Capture the cell that displays the provided text and extract its [x, y] central coordinate. 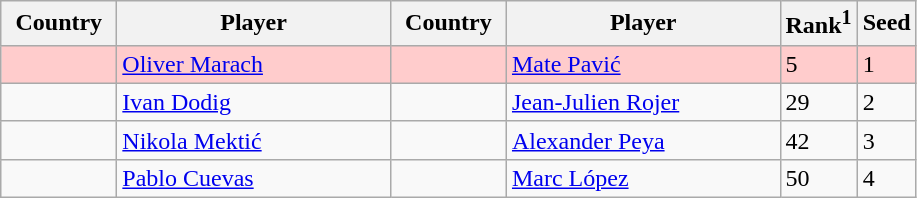
4 [886, 178]
Ivan Dodig [254, 102]
29 [818, 102]
Oliver Marach [254, 64]
5 [818, 64]
Marc López [643, 178]
Mate Pavić [643, 64]
Jean-Julien Rojer [643, 102]
Alexander Peya [643, 140]
42 [818, 140]
50 [818, 178]
Seed [886, 24]
Pablo Cuevas [254, 178]
Rank1 [818, 24]
3 [886, 140]
1 [886, 64]
2 [886, 102]
Nikola Mektić [254, 140]
